Scan for the cell matching the given text and deliver its [X, Y] coordinate at center. 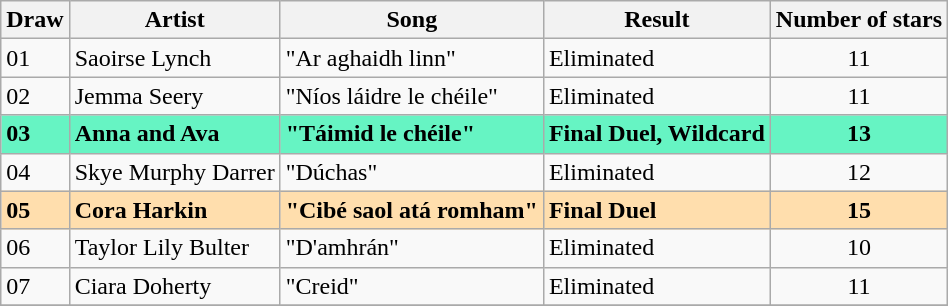
Number of stars [858, 20]
Jemma Seery [174, 96]
Final Duel, Wildcard [656, 134]
05 [35, 210]
13 [858, 134]
"Dúchas" [412, 172]
10 [858, 248]
04 [35, 172]
Skye Murphy Darrer [174, 172]
Ciara Doherty [174, 286]
Final Duel [656, 210]
12 [858, 172]
"Níos láidre le chéile" [412, 96]
"Cibé saol atá romham" [412, 210]
03 [35, 134]
06 [35, 248]
Result [656, 20]
Taylor Lily Bulter [174, 248]
Draw [35, 20]
Cora Harkin [174, 210]
07 [35, 286]
"Ar aghaidh linn" [412, 58]
"Táimid le chéile" [412, 134]
Artist [174, 20]
"Creid" [412, 286]
Song [412, 20]
Saoirse Lynch [174, 58]
01 [35, 58]
02 [35, 96]
15 [858, 210]
"D'amhrán" [412, 248]
Anna and Ava [174, 134]
